Search for the cell housing the specified text and yield its [x, y] center coordinate. 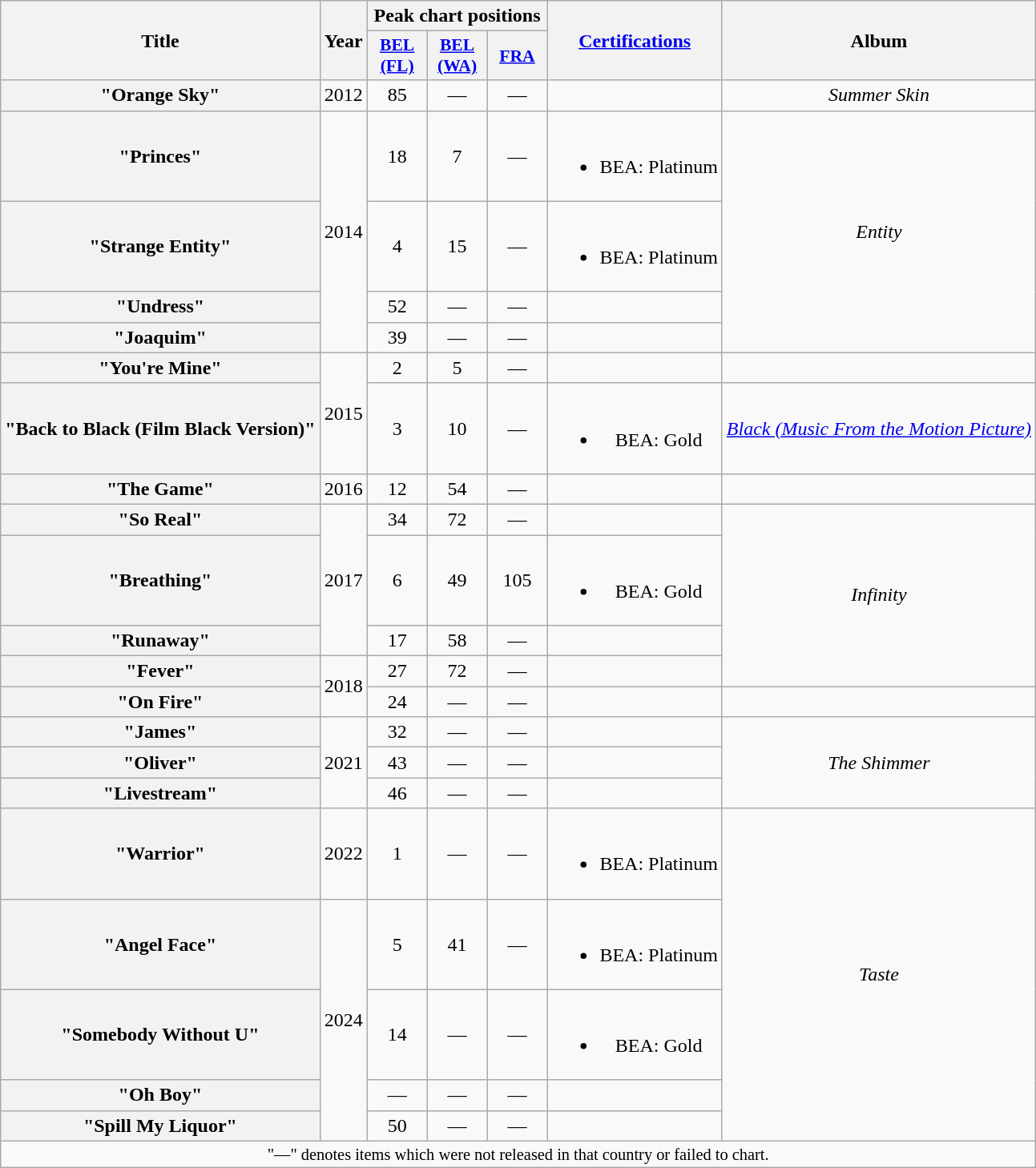
Album [878, 40]
"So Real" [160, 519]
24 [397, 702]
2012 [343, 95]
7 [457, 155]
"Strange Entity" [160, 247]
2021 [343, 763]
Taste [878, 974]
"The Game" [160, 489]
58 [457, 641]
14 [397, 1035]
Peak chart positions [457, 16]
Black (Music From the Motion Picture) [878, 428]
The Shimmer [878, 763]
"Joaquim" [160, 337]
2 [397, 368]
34 [397, 519]
"Runaway" [160, 641]
"James" [160, 732]
Infinity [878, 594]
"Oh Boy" [160, 1095]
12 [397, 489]
32 [397, 732]
85 [397, 95]
"You're Mine" [160, 368]
17 [397, 641]
"Fever" [160, 671]
43 [397, 763]
"Somebody Without U" [160, 1035]
FRA [518, 56]
1 [397, 854]
"Angel Face" [160, 944]
49 [457, 580]
2022 [343, 854]
BEL (FL) [397, 56]
2024 [343, 1020]
Entity [878, 232]
Title [160, 40]
39 [397, 337]
"Breathing" [160, 580]
27 [397, 671]
"Warrior" [160, 854]
2018 [343, 687]
"Livestream" [160, 793]
52 [397, 307]
46 [397, 793]
2015 [343, 413]
18 [397, 155]
BEL (WA) [457, 56]
2014 [343, 232]
4 [397, 247]
2017 [343, 580]
Summer Skin [878, 95]
"Princes" [160, 155]
"Undress" [160, 307]
Year [343, 40]
54 [457, 489]
2016 [343, 489]
"Back to Black (Film Black Version)" [160, 428]
15 [457, 247]
105 [518, 580]
"Spill My Liquor" [160, 1126]
"Orange Sky" [160, 95]
Certifications [635, 40]
"—" denotes items which were not released in that country or failed to chart. [518, 1154]
"On Fire" [160, 702]
"Oliver" [160, 763]
10 [457, 428]
41 [457, 944]
3 [397, 428]
6 [397, 580]
50 [397, 1126]
